Extract the (x, y) coordinate from the center of the cell holding the provided text.  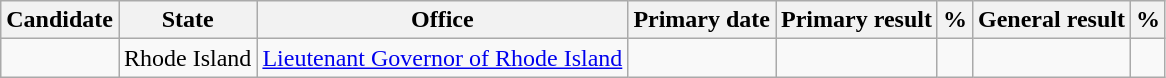
Primary date (702, 20)
Rhode Island (187, 58)
Primary result (857, 20)
General result (1051, 20)
Office (442, 20)
State (187, 20)
Lieutenant Governor of Rhode Island (442, 58)
Candidate (60, 20)
